Extract the (x, y) coordinate from the center of the cell holding the provided text.  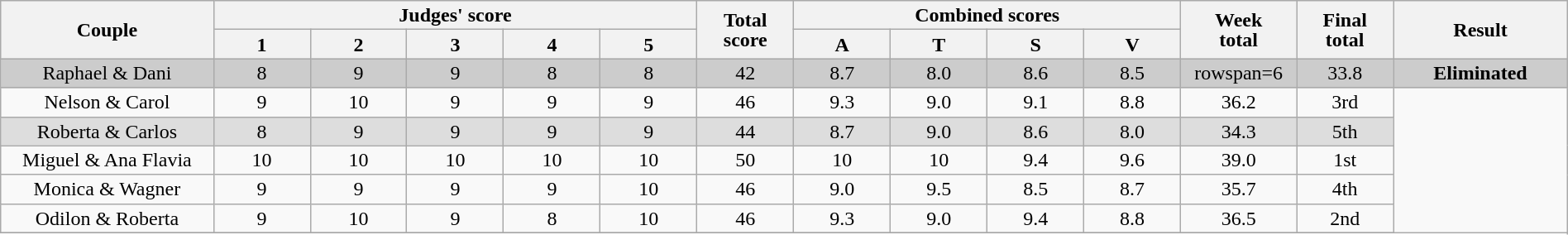
2 (359, 45)
Raphael & Dani (108, 73)
39.0 (1239, 161)
3 (455, 45)
T (939, 45)
Odilon & Roberta (108, 218)
Roberta & Carlos (108, 131)
Result (1480, 30)
Eliminated (1480, 73)
Miguel & Ana Flavia (108, 161)
34.3 (1239, 131)
9.1 (1035, 103)
Totalscore (746, 30)
rowspan=6 (1239, 73)
42 (746, 73)
Weektotal (1239, 30)
5th (1345, 131)
Finaltotal (1345, 30)
36.5 (1239, 218)
A (842, 45)
5 (648, 45)
Monica & Wagner (108, 189)
Combined scores (987, 15)
Judges' score (455, 15)
1 (261, 45)
Nelson & Carol (108, 103)
2nd (1345, 218)
50 (746, 161)
35.7 (1239, 189)
3rd (1345, 103)
36.2 (1239, 103)
9.5 (939, 189)
9.6 (1133, 161)
Couple (108, 30)
V (1133, 45)
44 (746, 131)
33.8 (1345, 73)
1st (1345, 161)
S (1035, 45)
4th (1345, 189)
4 (552, 45)
